Provide the (x, y) coordinate of the cell's center where the given text is located.  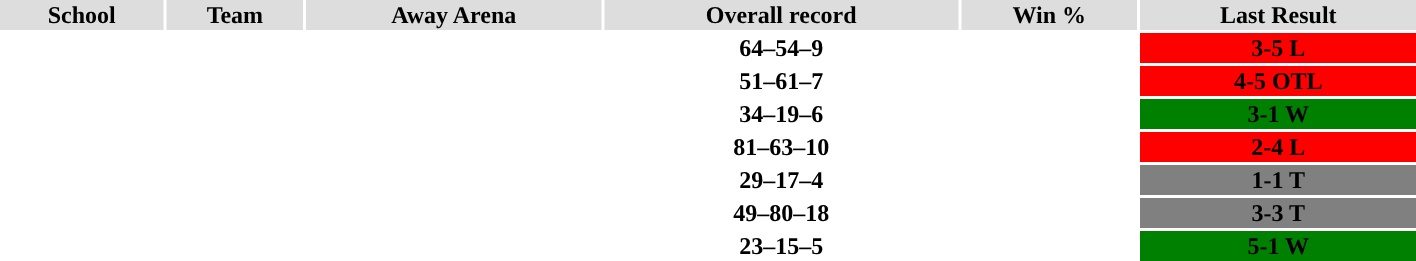
51–61–7 (781, 81)
3-5 L (1278, 48)
5-1 W (1278, 246)
Win % (1049, 15)
Last Result (1278, 15)
Overall record (781, 15)
64–54–9 (781, 48)
School (82, 15)
3-1 W (1278, 114)
3-3 T (1278, 213)
29–17–4 (781, 180)
4-5 OTL (1278, 81)
23–15–5 (781, 246)
1-1 T (1278, 180)
Team (234, 15)
34–19–6 (781, 114)
81–63–10 (781, 147)
2-4 L (1278, 147)
49–80–18 (781, 213)
Away Arena (454, 15)
